Capture the cell that displays the provided text and extract its [x, y] central coordinate. 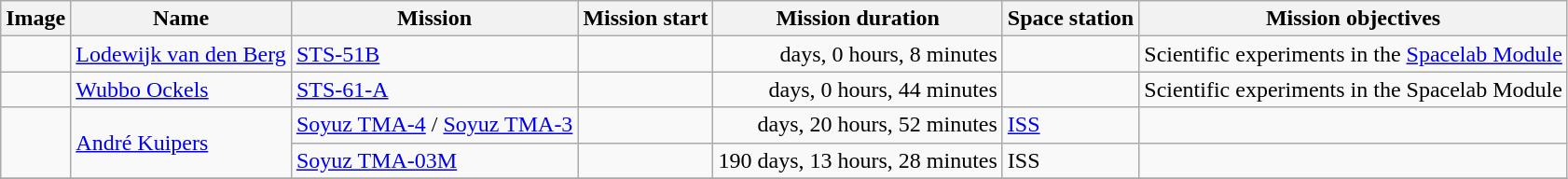
days, 20 hours, 52 minutes [858, 125]
Lodewijk van den Berg [181, 54]
days, 0 hours, 8 minutes [858, 54]
Mission objectives [1354, 19]
Mission [434, 19]
Soyuz TMA-4 / Soyuz TMA-3 [434, 125]
André Kuipers [181, 143]
Wubbo Ockels [181, 89]
Name [181, 19]
Space station [1070, 19]
Mission start [645, 19]
days, 0 hours, 44 minutes [858, 89]
190 days, 13 hours, 28 minutes [858, 160]
STS-51B [434, 54]
Mission duration [858, 19]
Image [35, 19]
Soyuz TMA-03M [434, 160]
STS-61-A [434, 89]
